Detect which cell encompasses the target text, then output its [X, Y] center coordinate. 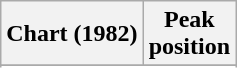
Chart (1982) [72, 34]
Peakposition [189, 34]
